Output the (x, y) coordinate of the center of the cell containing the given text.  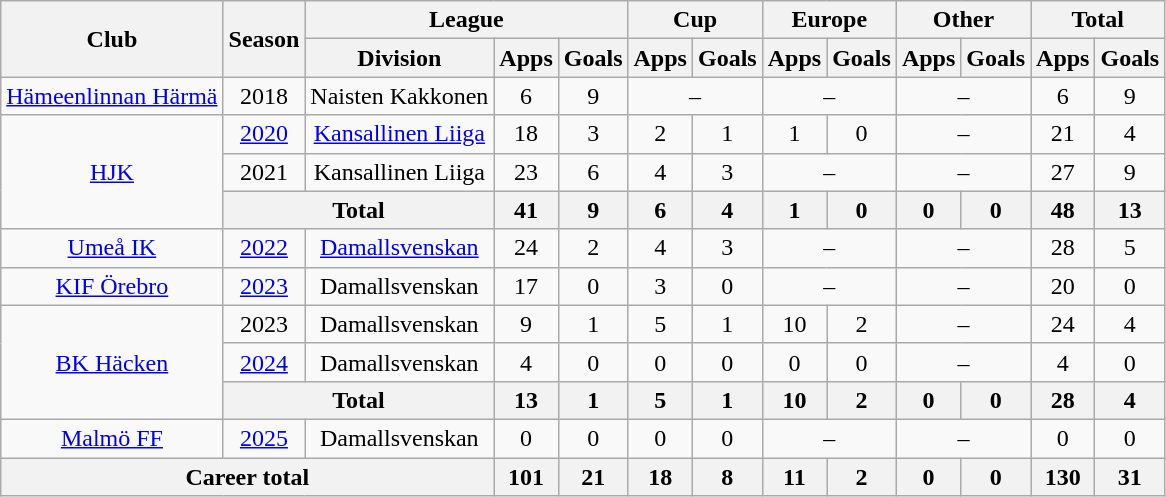
2018 (264, 96)
Club (112, 39)
2022 (264, 248)
17 (526, 286)
31 (1130, 477)
Career total (248, 477)
48 (1063, 210)
8 (727, 477)
KIF Örebro (112, 286)
Naisten Kakkonen (400, 96)
101 (526, 477)
2024 (264, 362)
Europe (829, 20)
BK Häcken (112, 362)
Hämeenlinnan Härmä (112, 96)
20 (1063, 286)
Umeå IK (112, 248)
Division (400, 58)
League (466, 20)
41 (526, 210)
Other (963, 20)
11 (794, 477)
Malmö FF (112, 438)
HJK (112, 172)
Cup (695, 20)
2021 (264, 172)
2025 (264, 438)
130 (1063, 477)
27 (1063, 172)
23 (526, 172)
Season (264, 39)
2020 (264, 134)
